Search for the cell housing the specified text and yield its [X, Y] center coordinate. 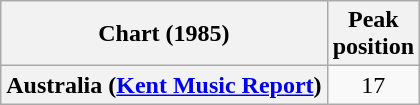
Australia (Kent Music Report) [164, 85]
Peakposition [373, 34]
17 [373, 85]
Chart (1985) [164, 34]
